Output the (x, y) coordinate of the center of the cell containing the given text.  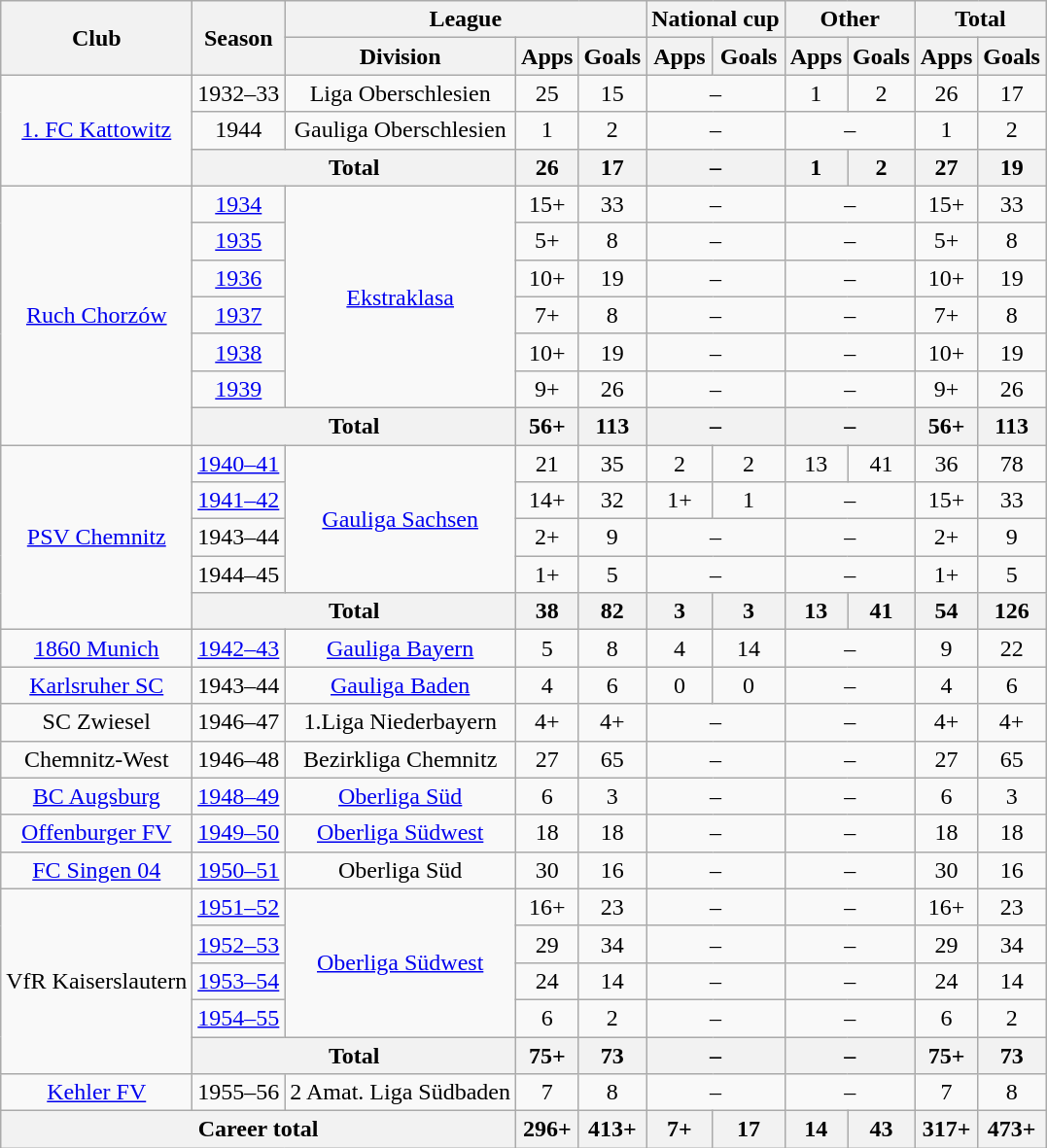
1937 (239, 315)
296+ (547, 1130)
FC Singen 04 (97, 870)
1936 (239, 278)
1946–48 (239, 759)
413+ (612, 1130)
League (466, 19)
1938 (239, 352)
1. FC Kattowitz (97, 130)
1934 (239, 204)
1932–33 (239, 93)
15 (612, 93)
1952–53 (239, 944)
PSV Chemnitz (97, 538)
38 (547, 611)
1948–49 (239, 796)
317+ (946, 1130)
1944 (239, 130)
BC Augsburg (97, 796)
Gauliga Bayern (401, 648)
1935 (239, 241)
National cup (715, 19)
1951–52 (239, 907)
32 (612, 501)
Gauliga Sachsen (401, 519)
Other (850, 19)
1955–56 (239, 1093)
1953–54 (239, 981)
Kehler FV (97, 1093)
Ekstraklasa (401, 296)
VfR Kaiserslautern (97, 981)
Season (239, 38)
2 Amat. Liga Südbaden (401, 1093)
1940–41 (239, 464)
1949–50 (239, 833)
1942–43 (239, 648)
1860 Munich (97, 648)
Career total (259, 1130)
43 (882, 1130)
1950–51 (239, 870)
Division (401, 56)
Gauliga Oberschlesien (401, 130)
1946–47 (239, 722)
Bezirkliga Chemnitz (401, 759)
1.Liga Niederbayern (401, 722)
21 (547, 464)
54 (946, 611)
Karlsruher SC (97, 685)
Liga Oberschlesien (401, 93)
Gauliga Baden (401, 685)
35 (612, 464)
14+ (547, 501)
Ruch Chorzów (97, 315)
473+ (1012, 1130)
1954–55 (239, 1018)
126 (1012, 611)
78 (1012, 464)
22 (1012, 648)
SC Zwiesel (97, 722)
25 (547, 93)
1944–45 (239, 574)
Offenburger FV (97, 833)
36 (946, 464)
Chemnitz-West (97, 759)
1939 (239, 389)
82 (612, 611)
1941–42 (239, 501)
Club (97, 38)
